From the cell containing the given text, extract its center point as [x, y] coordinate. 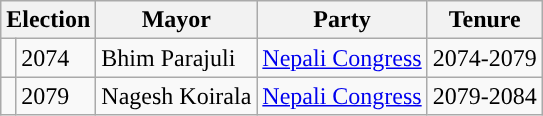
Party [342, 20]
2079-2084 [484, 96]
Nagesh Koirala [176, 96]
2074-2079 [484, 58]
2079 [56, 96]
Tenure [484, 20]
2074 [56, 58]
Bhim Parajuli [176, 58]
Election [48, 20]
Mayor [176, 20]
